Pinpoint the cell where the given text exists, returning its (x, y) midpoint coordinate. 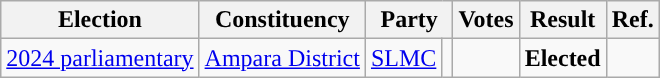
Result (562, 20)
Election (100, 20)
Party (408, 20)
SLMC (403, 58)
Ref. (632, 20)
2024 parliamentary (100, 58)
Constituency (282, 20)
Ampara District (282, 58)
Elected (562, 58)
Votes (486, 20)
